Determine the (X, Y) coordinate at the center of the cell enclosing the given text.  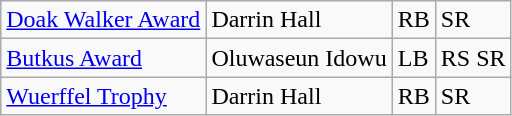
Oluwaseun Idowu (299, 58)
RS SR (473, 58)
Butkus Award (104, 58)
Doak Walker Award (104, 20)
LB (414, 58)
Wuerffel Trophy (104, 96)
